Detect which cell encompasses the target text, then output its (X, Y) center coordinate. 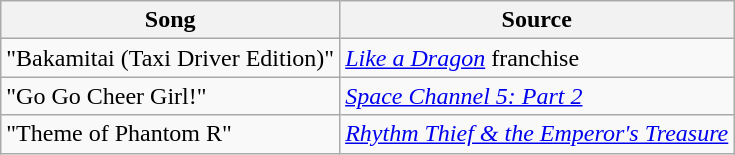
Song (170, 20)
Like a Dragon franchise (537, 58)
"Go Go Cheer Girl!" (170, 96)
Rhythm Thief & the Emperor's Treasure (537, 134)
Space Channel 5: Part 2 (537, 96)
"Theme of Phantom R" (170, 134)
Source (537, 20)
"Bakamitai (Taxi Driver Edition)" (170, 58)
